Pinpoint the cell where the given text exists, returning its [X, Y] midpoint coordinate. 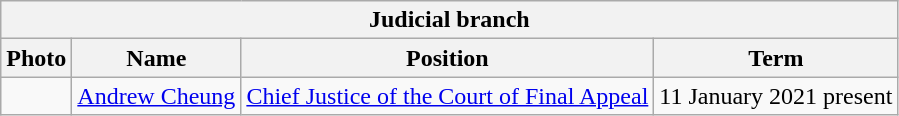
Photo [36, 58]
Judicial branch [450, 20]
Position [448, 58]
Term [776, 58]
11 January 2021 present [776, 96]
Andrew Cheung [156, 96]
Chief Justice of the Court of Final Appeal [448, 96]
Name [156, 58]
